Provide the [x, y] coordinate of the cell's center where the given text is located.  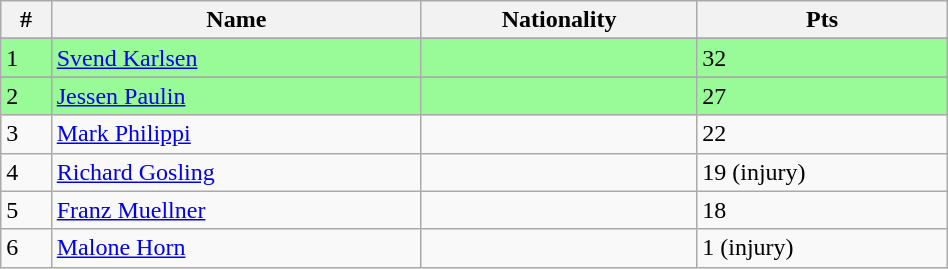
Malone Horn [236, 248]
2 [26, 96]
Mark Philippi [236, 134]
Nationality [558, 20]
3 [26, 134]
22 [822, 134]
4 [26, 172]
19 (injury) [822, 172]
Franz Muellner [236, 210]
# [26, 20]
27 [822, 96]
Richard Gosling [236, 172]
1 (injury) [822, 248]
6 [26, 248]
18 [822, 210]
5 [26, 210]
1 [26, 58]
Svend Karlsen [236, 58]
Pts [822, 20]
Jessen Paulin [236, 96]
Name [236, 20]
32 [822, 58]
